Detect which cell encompasses the target text, then output its (x, y) center coordinate. 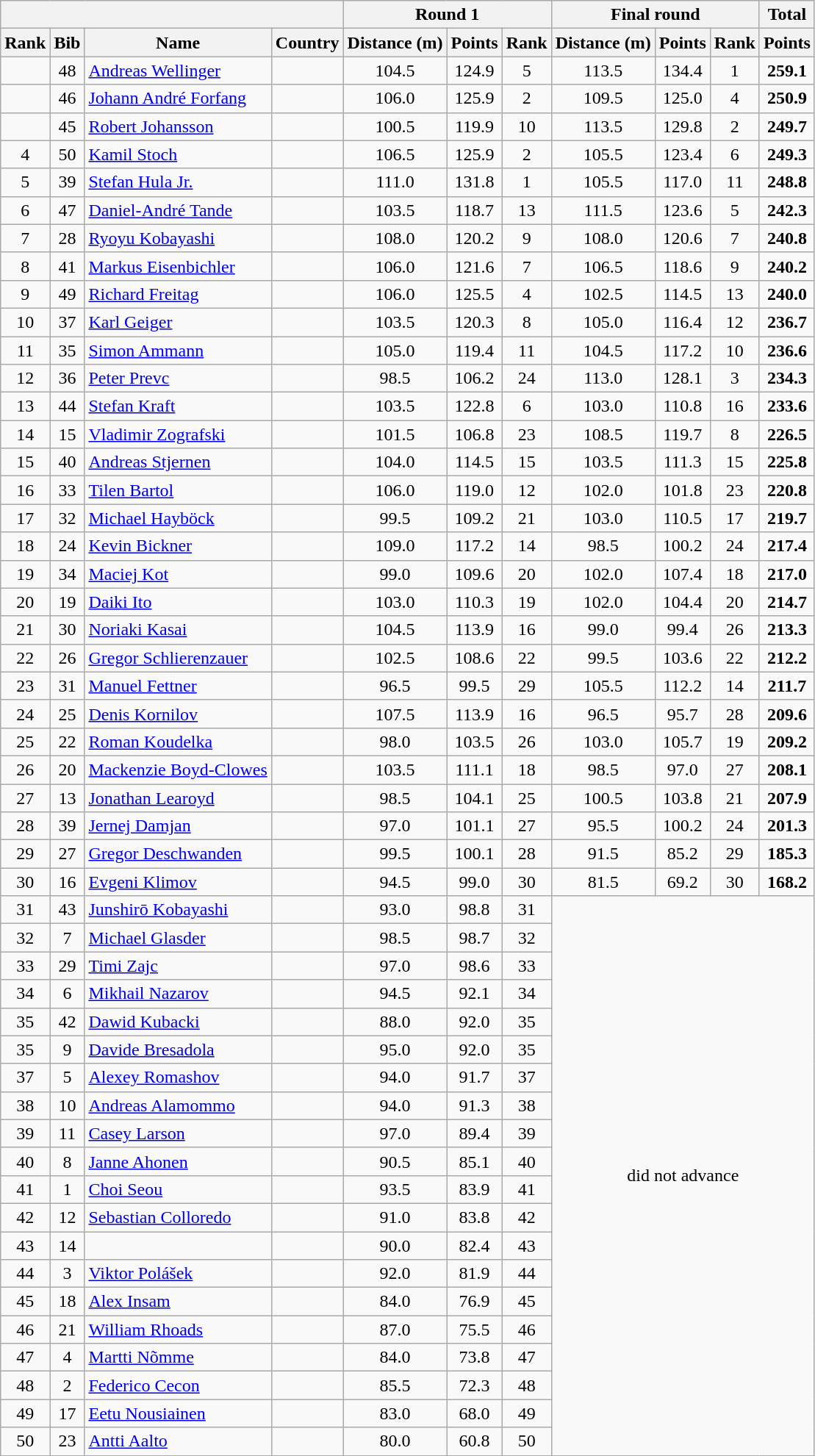
128.1 (682, 379)
108.6 (475, 658)
93.5 (395, 1189)
118.7 (475, 210)
105.7 (682, 742)
207.9 (786, 797)
81.5 (603, 882)
36 (68, 379)
219.7 (786, 518)
Daniel-André Tande (178, 210)
80.0 (395, 1441)
129.8 (682, 126)
98.0 (395, 742)
91.5 (603, 854)
111.3 (682, 462)
Peter Prevc (178, 379)
109.2 (475, 518)
Johann André Forfang (178, 98)
259.1 (786, 71)
217.4 (786, 546)
Casey Larson (178, 1133)
Richard Freitag (178, 294)
William Rhoads (178, 1330)
90.5 (395, 1161)
250.9 (786, 98)
119.0 (475, 490)
Stefan Hula Jr. (178, 182)
98.6 (475, 966)
117.0 (682, 182)
81.9 (475, 1274)
211.7 (786, 686)
110.3 (475, 602)
120.3 (475, 322)
Round 1 (447, 15)
107.5 (395, 714)
Total (786, 15)
101.5 (395, 434)
89.4 (475, 1133)
113.0 (603, 379)
201.3 (786, 826)
236.6 (786, 351)
242.3 (786, 210)
Eetu Nousiainen (178, 1413)
Viktor Polášek (178, 1274)
Country (307, 43)
99.4 (682, 630)
209.6 (786, 714)
82.4 (475, 1246)
249.7 (786, 126)
226.5 (786, 434)
85.1 (475, 1161)
Name (178, 43)
75.5 (475, 1330)
104.1 (475, 797)
131.8 (475, 182)
Ryoyu Kobayashi (178, 238)
Roman Koudelka (178, 742)
Alex Insam (178, 1302)
Robert Johansson (178, 126)
90.0 (395, 1246)
Markus Eisenbichler (178, 266)
214.7 (786, 602)
100.1 (475, 854)
Janne Ahonen (178, 1161)
225.8 (786, 462)
98.7 (475, 938)
116.4 (682, 322)
Alexey Romashov (178, 1077)
Simon Ammann (178, 351)
Daiki Ito (178, 602)
Kamil Stoch (178, 154)
234.3 (786, 379)
111.0 (395, 182)
123.4 (682, 154)
Michael Hayböck (178, 518)
Andreas Stjernen (178, 462)
Gregor Schlierenzauer (178, 658)
91.0 (395, 1217)
Final round (656, 15)
240.2 (786, 266)
91.7 (475, 1077)
213.3 (786, 630)
Tilen Bartol (178, 490)
110.8 (682, 406)
109.5 (603, 98)
122.8 (475, 406)
60.8 (475, 1441)
Gregor Deschwanden (178, 854)
Kevin Bickner (178, 546)
Michael Glasder (178, 938)
103.8 (682, 797)
108.5 (603, 434)
125.5 (475, 294)
120.2 (475, 238)
212.2 (786, 658)
209.2 (786, 742)
125.0 (682, 98)
107.4 (682, 574)
109.0 (395, 546)
134.4 (682, 71)
217.0 (786, 574)
Stefan Kraft (178, 406)
Mikhail Nazarov (178, 994)
104.0 (395, 462)
119.4 (475, 351)
Dawid Kubacki (178, 1022)
93.0 (395, 910)
76.9 (475, 1302)
92.1 (475, 994)
Andreas Wellinger (178, 71)
110.5 (682, 518)
Jonathan Learoyd (178, 797)
109.6 (475, 574)
Federico Cecon (178, 1385)
91.3 (475, 1105)
83.9 (475, 1189)
83.8 (475, 1217)
101.8 (682, 490)
Timi Zajc (178, 966)
69.2 (682, 882)
85.5 (395, 1385)
106.8 (475, 434)
103.6 (682, 658)
106.2 (475, 379)
101.1 (475, 826)
Antti Aalto (178, 1441)
111.1 (475, 770)
72.3 (475, 1385)
73.8 (475, 1358)
220.8 (786, 490)
119.7 (682, 434)
Jernej Damjan (178, 826)
Vladimir Zografski (178, 434)
98.8 (475, 910)
Evgeni Klimov (178, 882)
Andreas Alamommo (178, 1105)
Denis Kornilov (178, 714)
95.0 (395, 1050)
83.0 (395, 1413)
95.7 (682, 714)
Karl Geiger (178, 322)
233.6 (786, 406)
did not advance (683, 1176)
120.6 (682, 238)
68.0 (475, 1413)
Manuel Fettner (178, 686)
87.0 (395, 1330)
104.4 (682, 602)
Davide Bresadola (178, 1050)
240.8 (786, 238)
123.6 (682, 210)
112.2 (682, 686)
118.6 (682, 266)
119.9 (475, 126)
111.5 (603, 210)
Martti Nõmme (178, 1358)
Bib (68, 43)
Maciej Kot (178, 574)
88.0 (395, 1022)
236.7 (786, 322)
Junshirō Kobayashi (178, 910)
124.9 (475, 71)
Noriaki Kasai (178, 630)
248.8 (786, 182)
85.2 (682, 854)
95.5 (603, 826)
Choi Seou (178, 1189)
185.3 (786, 854)
121.6 (475, 266)
Mackenzie Boyd-Clowes (178, 770)
249.3 (786, 154)
240.0 (786, 294)
208.1 (786, 770)
Sebastian Colloredo (178, 1217)
168.2 (786, 882)
